From the cell containing the given text, extract its center point as [X, Y] coordinate. 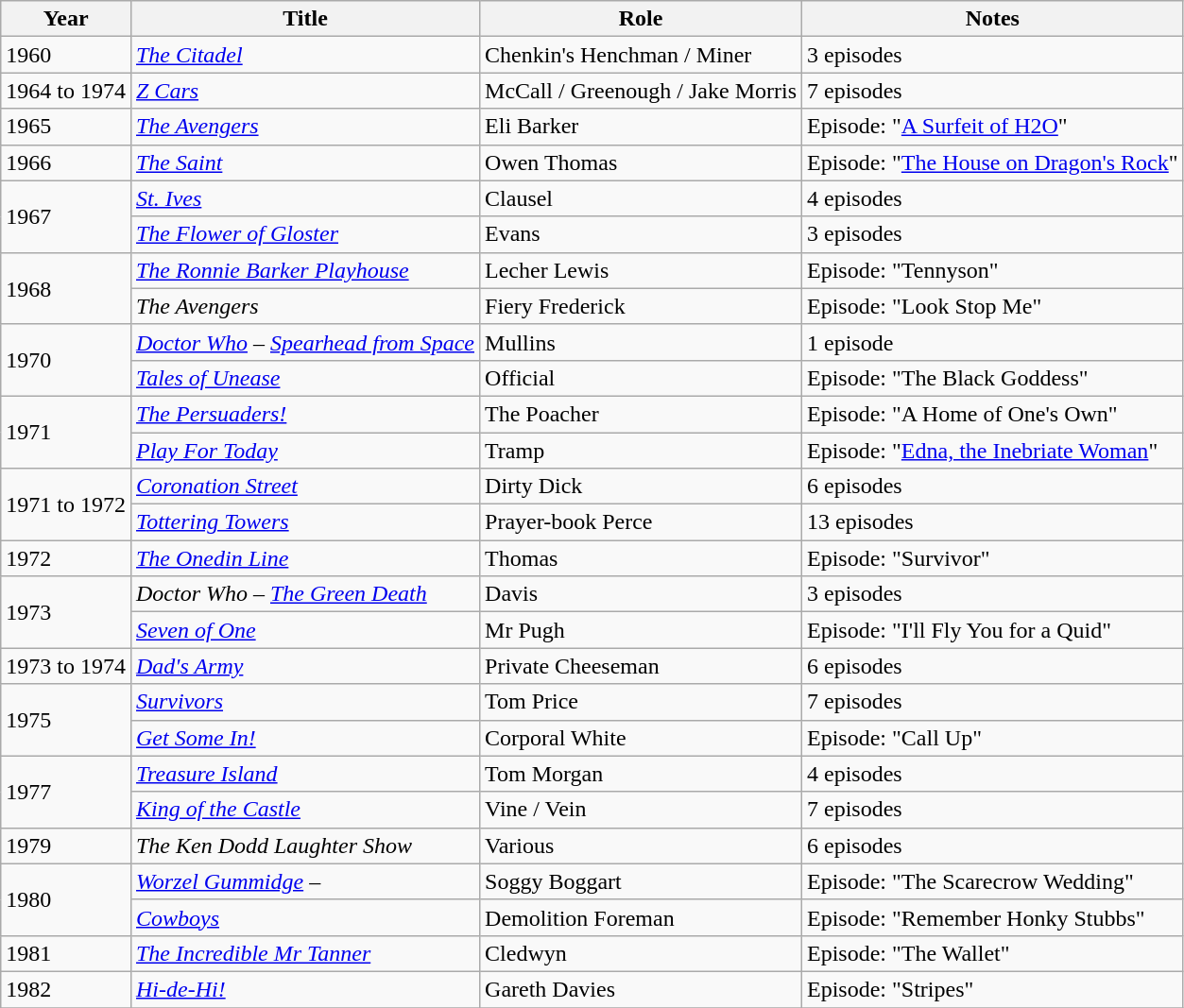
Tom Morgan [641, 774]
1 episode [993, 342]
Episode: "The House on Dragon's Rock" [993, 162]
Hi-de-Hi! [304, 989]
Various [641, 846]
Episode: "Look Stop Me" [993, 306]
1979 [66, 846]
1971 [66, 432]
Episode: "A Surfeit of H2O" [993, 127]
1975 [66, 720]
1973 to 1974 [66, 666]
1971 to 1972 [66, 504]
Episode: "Edna, the Inebriate Woman" [993, 451]
1973 [66, 612]
Thomas [641, 558]
Eli Barker [641, 127]
1966 [66, 162]
Doctor Who – The Green Death [304, 594]
Coronation Street [304, 487]
Get Some In! [304, 738]
Mullins [641, 342]
Dirty Dick [641, 487]
Role [641, 19]
Notes [993, 19]
1970 [66, 360]
Z Cars [304, 91]
Dad's Army [304, 666]
1968 [66, 288]
Private Cheeseman [641, 666]
Tramp [641, 451]
1965 [66, 127]
Evans [641, 234]
Episode: "I'll Fly You for a Quid" [993, 630]
1967 [66, 216]
Episode: "Tennyson" [993, 270]
Episode: "Remember Honky Stubbs" [993, 917]
Fiery Frederick [641, 306]
King of the Castle [304, 810]
Mr Pugh [641, 630]
The Ronnie Barker Playhouse [304, 270]
Cowboys [304, 917]
Corporal White [641, 738]
Tales of Unease [304, 378]
Vine / Vein [641, 810]
1982 [66, 989]
The Poacher [641, 414]
Year [66, 19]
The Onedin Line [304, 558]
St. Ives [304, 198]
Demolition Foreman [641, 917]
Episode: "Call Up" [993, 738]
Play For Today [304, 451]
Chenkin's Henchman / Miner [641, 55]
1977 [66, 792]
Soggy Boggart [641, 881]
Lecher Lewis [641, 270]
Tom Price [641, 702]
The Ken Dodd Laughter Show [304, 846]
Episode: "Survivor" [993, 558]
Treasure Island [304, 774]
Episode: "Stripes" [993, 989]
Official [641, 378]
Davis [641, 594]
Cledwyn [641, 953]
1964 to 1974 [66, 91]
1960 [66, 55]
The Saint [304, 162]
1972 [66, 558]
Episode: "The Black Goddess" [993, 378]
Gareth Davies [641, 989]
The Incredible Mr Tanner [304, 953]
Title [304, 19]
Episode: "The Wallet" [993, 953]
Owen Thomas [641, 162]
Prayer-book Perce [641, 522]
Episode: "The Scarecrow Wedding" [993, 881]
The Flower of Gloster [304, 234]
Episode: "A Home of One's Own" [993, 414]
Clausel [641, 198]
Doctor Who – Spearhead from Space [304, 342]
1980 [66, 899]
1981 [66, 953]
The Citadel [304, 55]
Seven of One [304, 630]
McCall / Greenough / Jake Morris [641, 91]
Survivors [304, 702]
The Persuaders! [304, 414]
13 episodes [993, 522]
Worzel Gummidge – [304, 881]
Tottering Towers [304, 522]
